Output the [X, Y] coordinate of the center of the cell containing the given text.  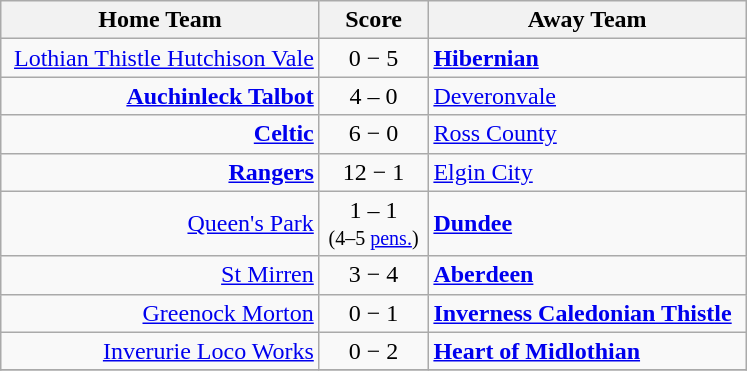
Celtic [160, 134]
Greenock Morton [160, 313]
Dundee [588, 224]
Score [374, 20]
Rangers [160, 172]
0 − 1 [374, 313]
Home Team [160, 20]
4 – 0 [374, 96]
Hibernian [588, 58]
St Mirren [160, 275]
Heart of Midlothian [588, 351]
Queen's Park [160, 224]
Elgin City [588, 172]
3 − 4 [374, 275]
12 − 1 [374, 172]
Inverness Caledonian Thistle [588, 313]
Ross County [588, 134]
Auchinleck Talbot [160, 96]
6 − 0 [374, 134]
Lothian Thistle Hutchison Vale [160, 58]
Inverurie Loco Works [160, 351]
0 − 5 [374, 58]
1 – 1 (4–5 pens.) [374, 224]
Aberdeen [588, 275]
Away Team [588, 20]
0 − 2 [374, 351]
Deveronvale [588, 96]
